Output the [x, y] coordinate of the center of the cell containing the given text.  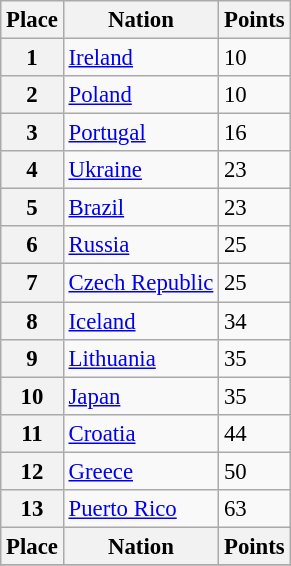
Puerto Rico [140, 509]
50 [254, 471]
Greece [140, 471]
Lithuania [140, 358]
6 [32, 245]
12 [32, 471]
Ireland [140, 58]
11 [32, 433]
34 [254, 321]
7 [32, 283]
Iceland [140, 321]
Russia [140, 245]
44 [254, 433]
16 [254, 133]
Brazil [140, 208]
Croatia [140, 433]
Poland [140, 95]
2 [32, 95]
9 [32, 358]
4 [32, 170]
1 [32, 58]
5 [32, 208]
Czech Republic [140, 283]
Portugal [140, 133]
3 [32, 133]
63 [254, 509]
Ukraine [140, 170]
13 [32, 509]
Japan [140, 396]
8 [32, 321]
